For the text-containing cell, return its midpoint in [X, Y] coordinate format. 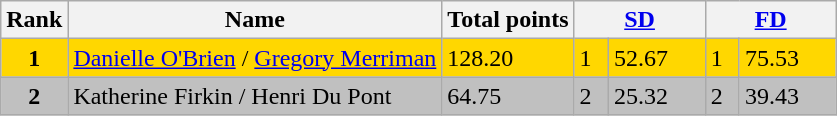
Katherine Firkin / Henri Du Pont [255, 96]
Rank [34, 20]
52.67 [656, 58]
Total points [508, 20]
SD [640, 20]
Danielle O'Brien / Gregory Merriman [255, 58]
Name [255, 20]
25.32 [656, 96]
FD [770, 20]
39.43 [788, 96]
128.20 [508, 58]
64.75 [508, 96]
75.53 [788, 58]
